Locate the cell with the specified text and output its (x, y) center coordinate. 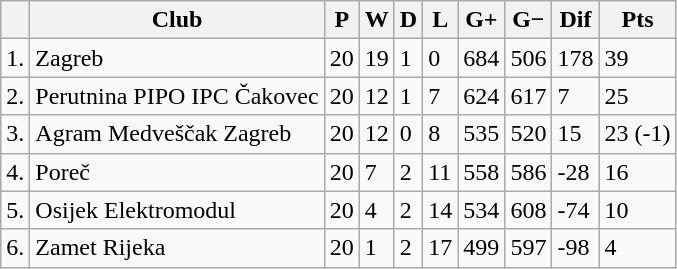
597 (528, 248)
L (440, 20)
23 (-1) (638, 134)
506 (528, 58)
17 (440, 248)
4. (16, 172)
Pts (638, 20)
178 (576, 58)
10 (638, 210)
2. (16, 96)
G+ (482, 20)
Dif (576, 20)
11 (440, 172)
Zagreb (177, 58)
Club (177, 20)
5. (16, 210)
6. (16, 248)
Agram Medveščak Zagreb (177, 134)
39 (638, 58)
14 (440, 210)
Poreč (177, 172)
-74 (576, 210)
520 (528, 134)
534 (482, 210)
684 (482, 58)
3. (16, 134)
499 (482, 248)
586 (528, 172)
W (376, 20)
8 (440, 134)
558 (482, 172)
D (408, 20)
Perutnina PIPO IPC Čakovec (177, 96)
1. (16, 58)
19 (376, 58)
617 (528, 96)
G− (528, 20)
608 (528, 210)
15 (576, 134)
Osijek Elektromodul (177, 210)
25 (638, 96)
Zamet Rijeka (177, 248)
535 (482, 134)
P (342, 20)
-28 (576, 172)
624 (482, 96)
-98 (576, 248)
16 (638, 172)
